Locate the cell with the specified text and output its (X, Y) center coordinate. 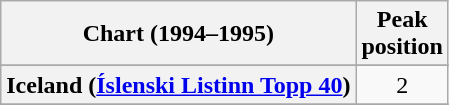
Chart (1994–1995) (178, 34)
Peakposition (402, 34)
Iceland (Íslenski Listinn Topp 40) (178, 85)
2 (402, 85)
